For the text-containing cell, return its midpoint in (x, y) coordinate format. 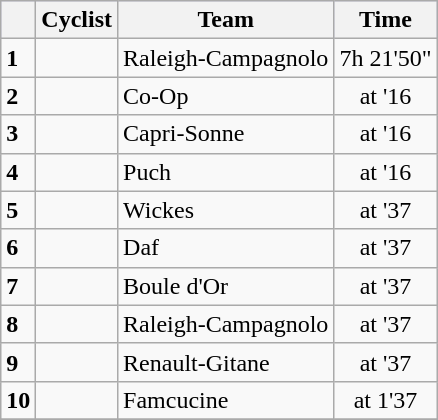
at 1'37 (386, 400)
Renault-Gitane (226, 362)
Time (386, 20)
9 (18, 362)
Boule d'Or (226, 286)
6 (18, 248)
10 (18, 400)
3 (18, 134)
Puch (226, 172)
Wickes (226, 210)
Cyclist (77, 20)
Co-Op (226, 96)
4 (18, 172)
1 (18, 58)
Daf (226, 248)
5 (18, 210)
2 (18, 96)
7 (18, 286)
Capri-Sonne (226, 134)
8 (18, 324)
7h 21'50" (386, 58)
Team (226, 20)
Famcucine (226, 400)
